Extract the [x, y] coordinate from the center of the cell holding the provided text.  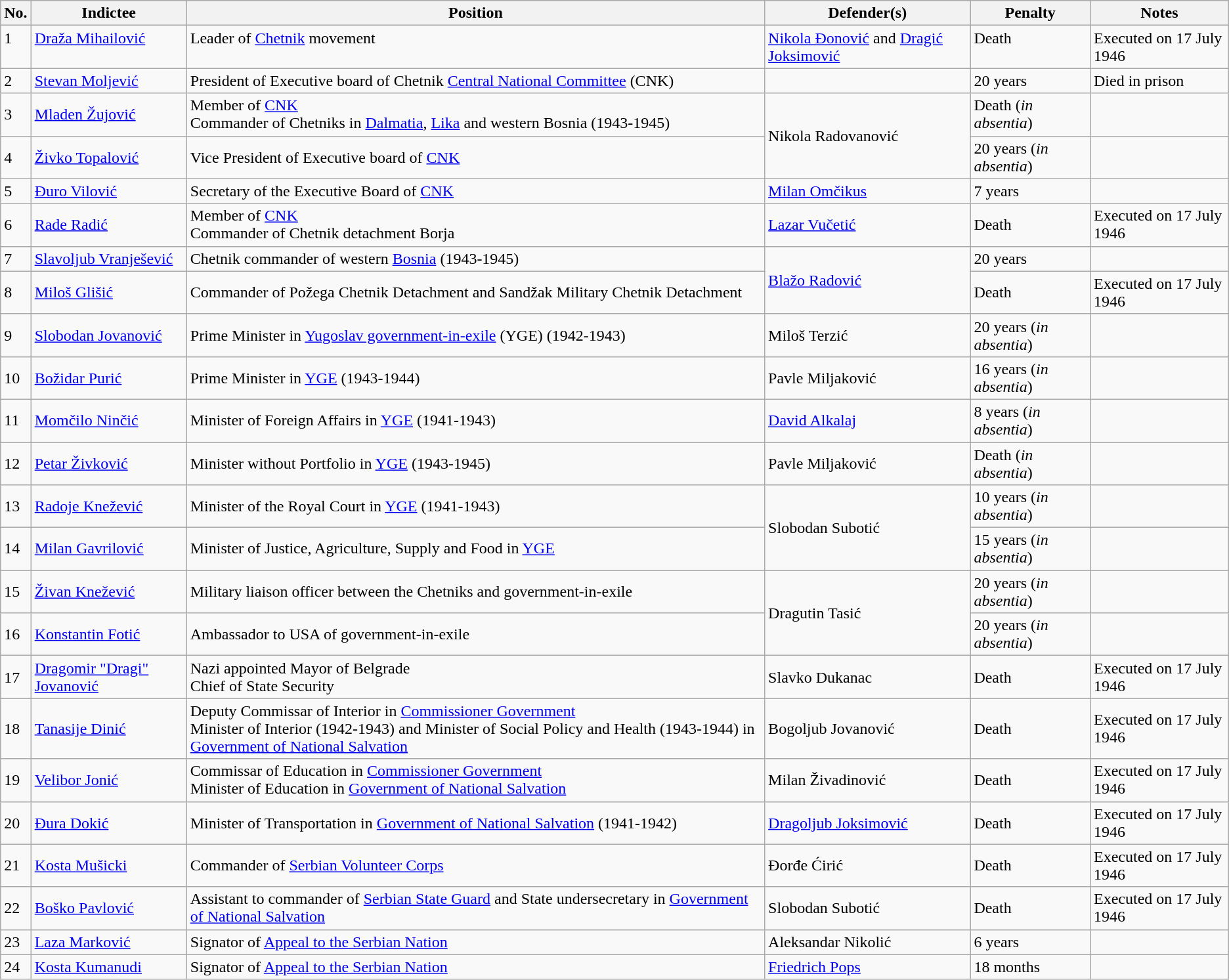
Božidar Purić [109, 378]
8 [16, 293]
15 years (in absentia) [1031, 549]
24 [16, 967]
Aleksandar Nikolić [868, 942]
No. [16, 13]
18 months [1031, 967]
17 [16, 677]
Slavoljub Vranješević [109, 259]
14 [16, 549]
Živan Knežević [109, 592]
12 [16, 463]
2 [16, 81]
Member of CNKCommander of Chetnik detachment Borja [475, 224]
Mladen Žujović [109, 114]
President of Executive board of Chetnik Central National Committee (CNK) [475, 81]
6 [16, 224]
Minister without Portfolio in YGE (1943-1945) [475, 463]
Draža Mihailović [109, 47]
Petar Živković [109, 463]
Minister of Transportation in Government of National Salvation (1941-1942) [475, 823]
Ambassador to USA of government-in-exile [475, 634]
Position [475, 13]
Defender(s) [868, 13]
David Alkalaj [868, 420]
Nikola Đonović and Dragić Joksimović [868, 47]
Dragomir "Dragi" Jovanović [109, 677]
Dragutin Tasić [868, 613]
5 [16, 191]
Nazi appointed Mayor of BelgradeChief of State Security [475, 677]
Died in prison [1159, 81]
10 years (in absentia) [1031, 507]
Kosta Kumanudi [109, 967]
Stevan Moljević [109, 81]
7 [16, 259]
Commissar of Education in Commissioner GovernmentMinister of Education in Government of National Salvation [475, 780]
Secretary of the Executive Board of CNK [475, 191]
Blažo Radović [868, 280]
Member of CNKCommander of Chetniks in Dalmatia, Lika and western Bosnia (1943-1945) [475, 114]
10 [16, 378]
Bogoljub Jovanović [868, 729]
19 [16, 780]
8 years (in absentia) [1031, 420]
Lazar Vučetić [868, 224]
Commander of Serbian Volunteer Corps [475, 865]
Laza Marković [109, 942]
21 [16, 865]
Assistant to commander of Serbian State Guard and State undersecretary in Government of National Salvation [475, 908]
Kosta Mušicki [109, 865]
Slavko Dukanac [868, 677]
Konstantin Fotić [109, 634]
Tanasije Dinić [109, 729]
Minister of the Royal Court in YGE (1941-1943) [475, 507]
9 [16, 335]
Minister of Foreign Affairs in YGE (1941-1943) [475, 420]
Živko Topalović [109, 158]
6 years [1031, 942]
Momčilo Ninčić [109, 420]
15 [16, 592]
Slobodan Jovanović [109, 335]
Leader of Chetnik movement [475, 47]
Vice President of Executive board of CNK [475, 158]
Friedrich Pops [868, 967]
Đuro Vilović [109, 191]
16 [16, 634]
11 [16, 420]
Prime Minister in Yugoslav government-in-exile (YGE) (1942-1943) [475, 335]
Penalty [1031, 13]
1 [16, 47]
Prime Minister in YGE (1943-1944) [475, 378]
Nikola Radovanović [868, 136]
Commander of Požega Chetnik Detachment and Sandžak Military Chetnik Detachment [475, 293]
Notes [1159, 13]
Milan Omčikus [868, 191]
Military liaison officer between the Chetniks and government-in-exile [475, 592]
Boško Pavlović [109, 908]
16 years (in absentia) [1031, 378]
Minister of Justice, Agriculture, Supply and Food in YGE [475, 549]
Dragoljub Joksimović [868, 823]
Milan Gavrilović [109, 549]
3 [16, 114]
Miloš Terzić [868, 335]
Rade Radić [109, 224]
Radoje Knežević [109, 507]
Đura Dokić [109, 823]
18 [16, 729]
Velibor Jonić [109, 780]
20 [16, 823]
23 [16, 942]
13 [16, 507]
Chetnik commander of western Bosnia (1943-1945) [475, 259]
22 [16, 908]
Đorđe Ćirić [868, 865]
Milan Živadinović [868, 780]
7 years [1031, 191]
Miloš Glišić [109, 293]
4 [16, 158]
Indictee [109, 13]
